Provide the [x, y] coordinate of the cell's center where the given text is located.  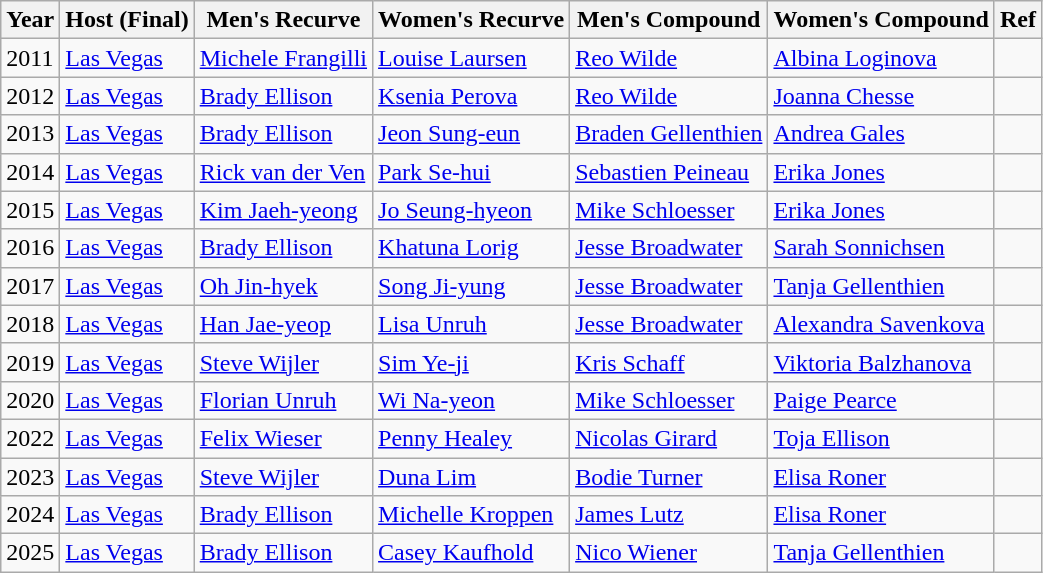
2017 [30, 286]
2022 [30, 438]
Michele Frangilli [283, 58]
2024 [30, 515]
Bodie Turner [669, 477]
Wi Na-yeon [472, 400]
Women's Compound [881, 20]
Rick van der Ven [283, 172]
Jeon Sung-eun [472, 134]
Casey Kaufhold [472, 553]
Felix Wieser [283, 438]
Year [30, 20]
Paige Pearce [881, 400]
Joanna Chesse [881, 96]
Florian Unruh [283, 400]
Duna Lim [472, 477]
Viktoria Balzhanova [881, 362]
2011 [30, 58]
2016 [30, 248]
Park Se-hui [472, 172]
James Lutz [669, 515]
Host (Final) [127, 20]
Women's Recurve [472, 20]
Han Jae-yeop [283, 324]
Lisa Unruh [472, 324]
Khatuna Lorig [472, 248]
Toja Ellison [881, 438]
2019 [30, 362]
2025 [30, 553]
2018 [30, 324]
Michelle Kroppen [472, 515]
Sarah Sonnichsen [881, 248]
Ksenia Perova [472, 96]
2012 [30, 96]
Penny Healey [472, 438]
Nicolas Girard [669, 438]
Albina Loginova [881, 58]
Men's Compound [669, 20]
Jo Seung-hyeon [472, 210]
2015 [30, 210]
Oh Jin-hyek [283, 286]
Andrea Gales [881, 134]
Alexandra Savenkova [881, 324]
Louise Laursen [472, 58]
Ref [1018, 20]
2023 [30, 477]
Men's Recurve [283, 20]
Kris Schaff [669, 362]
Nico Wiener [669, 553]
Kim Jaeh-yeong [283, 210]
Sim Ye-ji [472, 362]
Sebastien Peineau [669, 172]
2013 [30, 134]
Song Ji-yung [472, 286]
Braden Gellenthien [669, 134]
2020 [30, 400]
2014 [30, 172]
